Pinpoint the cell where the given text exists, returning its (x, y) midpoint coordinate. 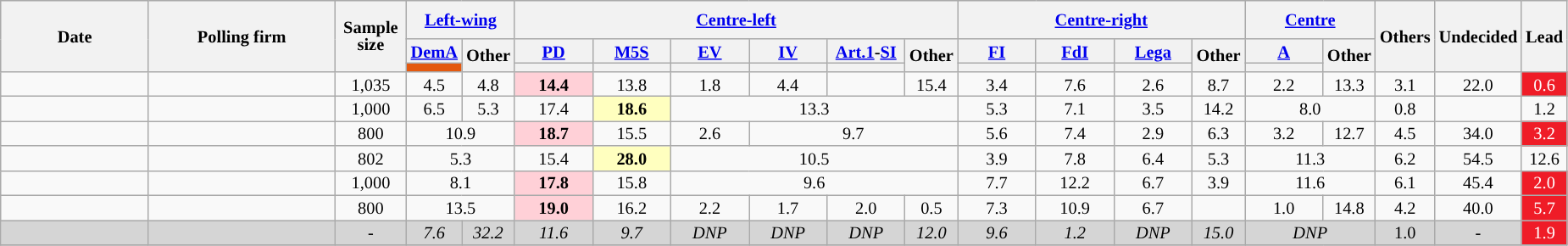
Date (75, 36)
6.3 (1218, 132)
19.0 (553, 207)
7.8 (1075, 158)
12.2 (1075, 183)
12.7 (1349, 132)
FI (997, 51)
32.2 (488, 232)
Left-wing (461, 19)
1.7 (788, 207)
1.8 (709, 83)
40.0 (1478, 207)
Centre-right (1102, 19)
1.9 (1544, 232)
A (1284, 51)
12.0 (931, 232)
7.4 (1075, 132)
17.4 (553, 109)
18.7 (553, 132)
PD (553, 51)
5.6 (997, 132)
4.8 (488, 83)
8.7 (1218, 83)
4.4 (788, 83)
EV (709, 51)
FdI (1075, 51)
8.1 (461, 183)
45.4 (1478, 183)
4.2 (1405, 207)
6.4 (1153, 158)
13.5 (461, 207)
28.0 (631, 158)
0.5 (931, 207)
DemA (434, 51)
M5S (631, 51)
14.8 (1349, 207)
0.8 (1405, 109)
IV (788, 51)
7.1 (1075, 109)
13.8 (631, 83)
Polling firm (242, 36)
Lega (1153, 51)
12.6 (1544, 158)
0.6 (1544, 83)
15.0 (1218, 232)
Art.1-SI (866, 51)
7.3 (997, 207)
14.2 (1218, 109)
10.5 (814, 158)
5.7 (1544, 207)
15.8 (631, 183)
Others (1405, 36)
17.8 (553, 183)
11.3 (1310, 158)
54.5 (1478, 158)
6.1 (1405, 183)
Centre-left (736, 19)
2.9 (1153, 132)
8.0 (1310, 109)
Lead (1544, 36)
Sample size (371, 36)
3.4 (997, 83)
16.2 (631, 207)
15.5 (631, 132)
1,035 (371, 83)
7.7 (997, 183)
22.0 (1478, 83)
3.5 (1153, 109)
6.2 (1405, 158)
802 (371, 158)
18.6 (631, 109)
34.0 (1478, 132)
6.5 (434, 109)
Undecided (1478, 36)
14.4 (553, 83)
3.1 (1405, 83)
Centre (1310, 19)
